Search for the cell housing the specified text and yield its [x, y] center coordinate. 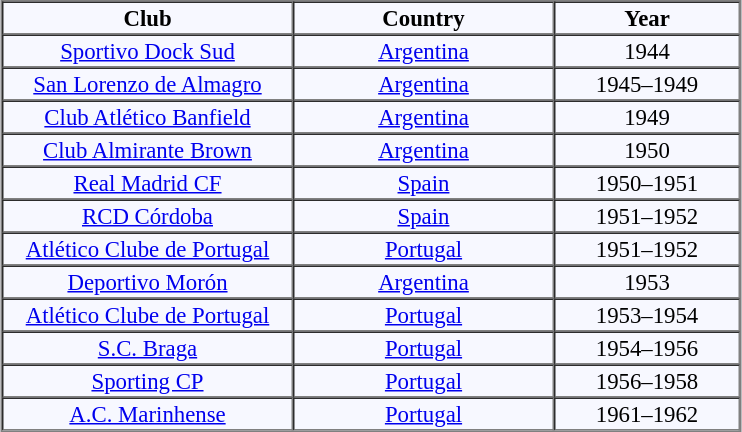
Deportivo Morón [148, 282]
Country [424, 18]
1950–1951 [647, 182]
A.C. Marinhense [148, 414]
RCD Córdoba [148, 216]
1945–1949 [647, 84]
1954–1956 [647, 348]
San Lorenzo de Almagro [148, 84]
Club Atlético Banfield [148, 116]
Sportivo Dock Sud [148, 50]
Sporting CP [148, 380]
1950 [647, 150]
1953 [647, 282]
S.C. Braga [148, 348]
1961–1962 [647, 414]
1953–1954 [647, 314]
Club Almirante Brown [148, 150]
Club [148, 18]
1944 [647, 50]
Real Madrid CF [148, 182]
1949 [647, 116]
1956–1958 [647, 380]
Year [647, 18]
